Detect which cell encompasses the target text, then output its (X, Y) center coordinate. 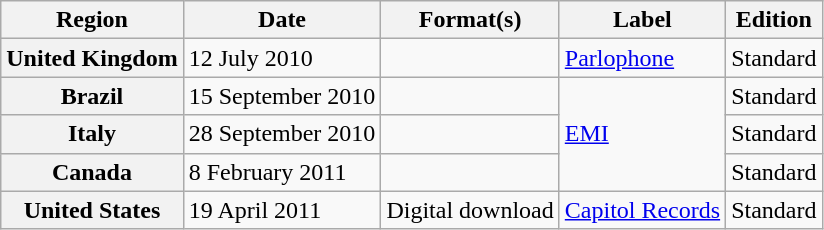
Label (642, 20)
12 July 2010 (282, 58)
15 September 2010 (282, 96)
Canada (92, 172)
Parlophone (642, 58)
Digital download (470, 210)
United States (92, 210)
Edition (774, 20)
Region (92, 20)
Date (282, 20)
8 February 2011 (282, 172)
19 April 2011 (282, 210)
Capitol Records (642, 210)
28 September 2010 (282, 134)
Format(s) (470, 20)
Italy (92, 134)
Brazil (92, 96)
United Kingdom (92, 58)
EMI (642, 134)
